Output the (x, y) coordinate of the center of the cell containing the given text.  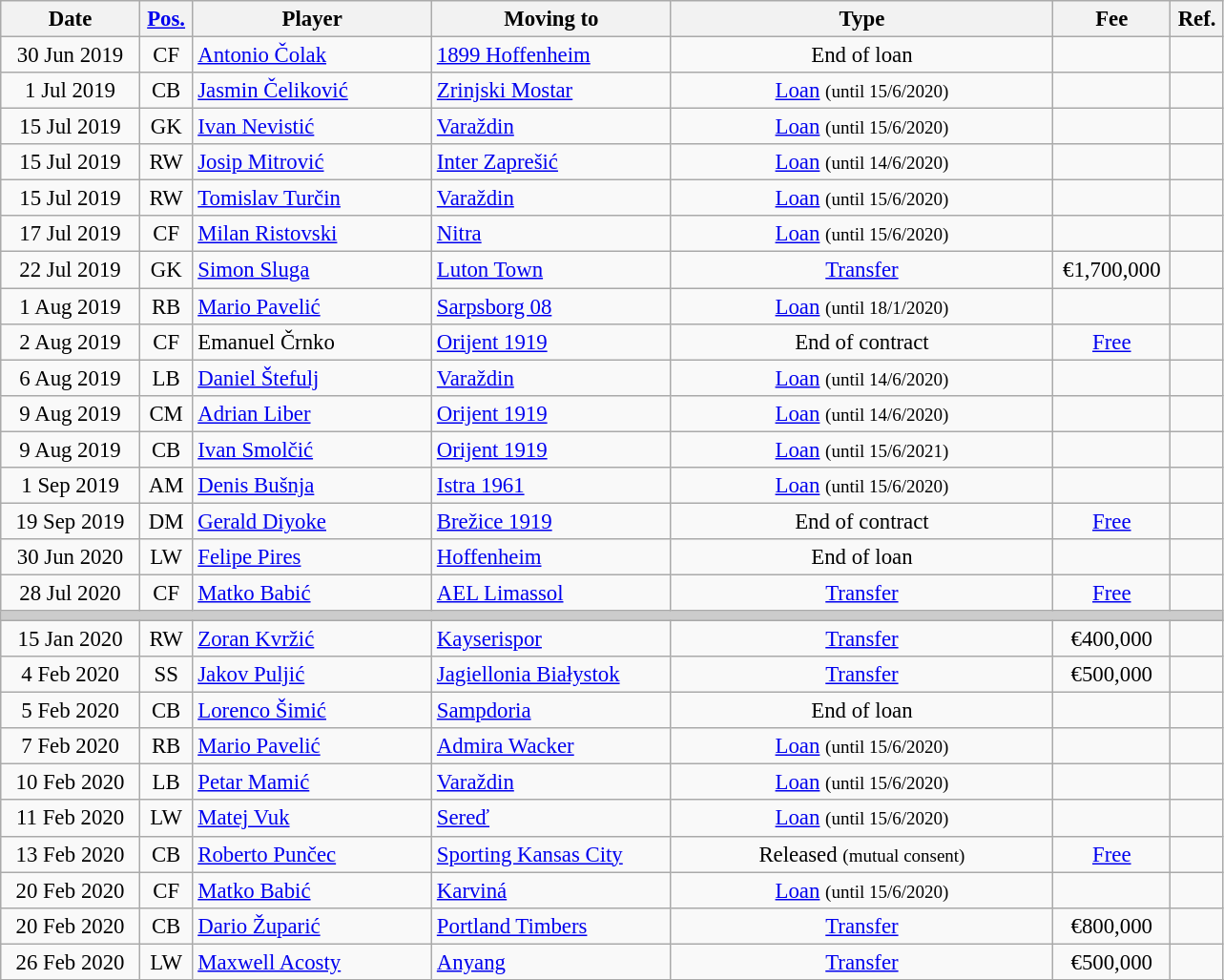
Dario Župarić (313, 926)
Gerald Diyoke (313, 521)
Portland Timbers (551, 926)
4 Feb 2020 (71, 675)
Zoran Kvržić (313, 639)
Moving to (551, 19)
AM (166, 486)
Released (mutual consent) (862, 854)
Player (313, 19)
Tomislav Turčin (313, 198)
10 Feb 2020 (71, 782)
Adrian Liber (313, 413)
Denis Bušnja (313, 486)
1 Aug 2019 (71, 306)
19 Sep 2019 (71, 521)
Loan (until 15/6/2021) (862, 449)
Type (862, 19)
26 Feb 2020 (71, 962)
Pos. (166, 19)
30 Jun 2020 (71, 557)
11 Feb 2020 (71, 819)
15 Jan 2020 (71, 639)
Ivan Nevistić (313, 127)
SS (166, 675)
2 Aug 2019 (71, 342)
1899 Hoffenheim (551, 55)
5 Feb 2020 (71, 711)
Lorenco Šimić (313, 711)
Anyang (551, 962)
Daniel Štefulj (313, 378)
Matej Vuk (313, 819)
Sporting Kansas City (551, 854)
Loan (until 18/1/2020) (862, 306)
7 Feb 2020 (71, 746)
AEL Limassol (551, 593)
Admira Wacker (551, 746)
Sampdoria (551, 711)
1 Jul 2019 (71, 91)
Jagiellonia Białystok (551, 675)
Simon Sluga (313, 270)
6 Aug 2019 (71, 378)
Jakov Puljić (313, 675)
CM (166, 413)
Sereď (551, 819)
Felipe Pires (313, 557)
1 Sep 2019 (71, 486)
€800,000 (1112, 926)
Antonio Čolak (313, 55)
DM (166, 521)
€1,700,000 (1112, 270)
Date (71, 19)
Istra 1961 (551, 486)
Karviná (551, 890)
Ivan Smolčić (313, 449)
Milan Ristovski (313, 234)
€400,000 (1112, 639)
Josip Mitrović (313, 162)
13 Feb 2020 (71, 854)
Petar Mamić (313, 782)
Kayserispor (551, 639)
Inter Zaprešić (551, 162)
Nitra (551, 234)
Hoffenheim (551, 557)
Roberto Punčec (313, 854)
22 Jul 2019 (71, 270)
Zrinjski Mostar (551, 91)
Ref. (1197, 19)
Brežice 1919 (551, 521)
Fee (1112, 19)
17 Jul 2019 (71, 234)
Jasmin Čeliković (313, 91)
Sarpsborg 08 (551, 306)
Luton Town (551, 270)
Maxwell Acosty (313, 962)
Emanuel Črnko (313, 342)
28 Jul 2020 (71, 593)
30 Jun 2019 (71, 55)
